Capture the cell that displays the provided text and extract its (X, Y) central coordinate. 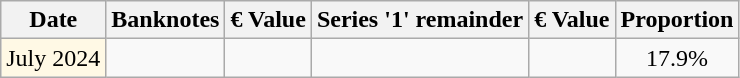
Proportion (677, 20)
17.9% (677, 58)
July 2024 (54, 58)
Date (54, 20)
Series '1' remainder (420, 20)
Banknotes (166, 20)
